Find where the given text appears and provide that cell's center as [x, y] coordinate. 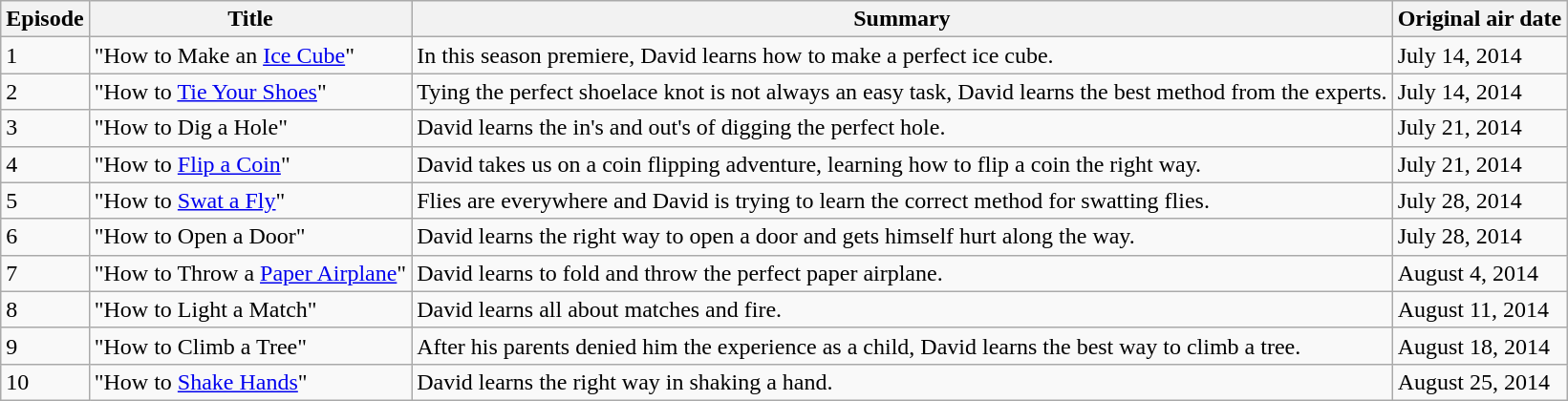
Episode [45, 19]
"How to Swat a Fly" [250, 200]
David learns the right way to open a door and gets himself hurt along the way. [902, 237]
1 [45, 55]
6 [45, 237]
Title [250, 19]
3 [45, 128]
August 4, 2014 [1479, 273]
"How to Shake Hands" [250, 382]
"How to Flip a Coin" [250, 164]
David learns the in's and out's of digging the perfect hole. [902, 128]
"How to Make an Ice Cube" [250, 55]
August 25, 2014 [1479, 382]
8 [45, 309]
Summary [902, 19]
9 [45, 346]
"How to Tie Your Shoes" [250, 92]
4 [45, 164]
August 11, 2014 [1479, 309]
David learns all about matches and fire. [902, 309]
August 18, 2014 [1479, 346]
10 [45, 382]
Tying the perfect shoelace knot is not always an easy task, David learns the best method from the experts. [902, 92]
David takes us on a coin flipping adventure, learning how to flip a coin the right way. [902, 164]
5 [45, 200]
"How to Dig a Hole" [250, 128]
"How to Throw a Paper Airplane" [250, 273]
After his parents denied him the experience as a child, David learns the best way to climb a tree. [902, 346]
"How to Climb a Tree" [250, 346]
"How to Light a Match" [250, 309]
In this season premiere, David learns how to make a perfect ice cube. [902, 55]
2 [45, 92]
David learns the right way in shaking a hand. [902, 382]
Original air date [1479, 19]
David learns to fold and throw the perfect paper airplane. [902, 273]
7 [45, 273]
Flies are everywhere and David is trying to learn the correct method for swatting flies. [902, 200]
"How to Open a Door" [250, 237]
